Determine the [x, y] coordinate at the center of the cell enclosing the given text.  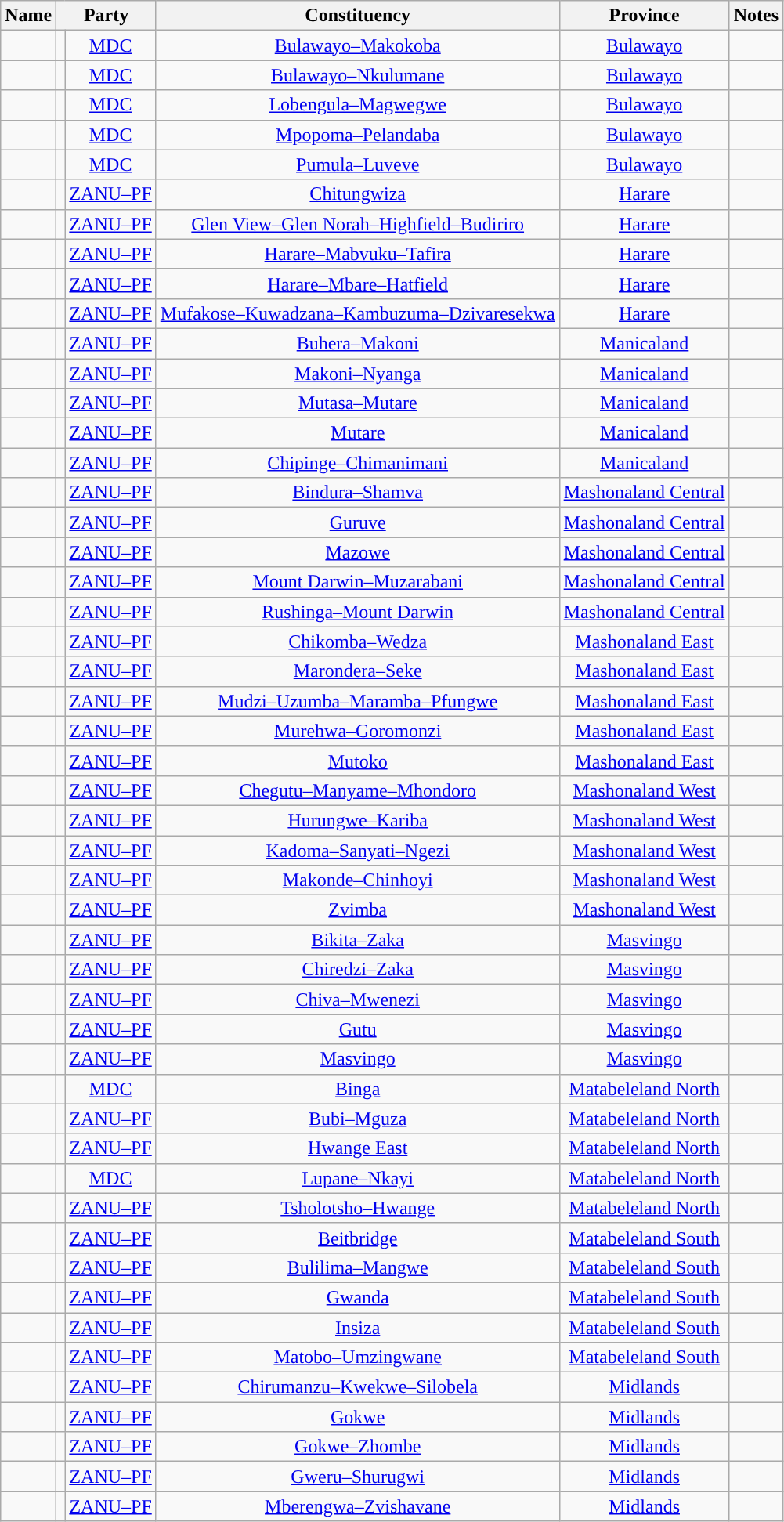
Gweru–Shurugwi [357, 1477]
Marondera–Seke [357, 671]
Mutoko [357, 761]
Chegutu–Manyame–Mhondoro [357, 790]
Bikita–Zaka [357, 940]
Bulilima–Mangwe [357, 1267]
Mutare [357, 433]
Chikomba–Wedza [357, 642]
Guruve [357, 522]
Hwange East [357, 1148]
Tsholotsho–Hwange [357, 1208]
Mutasa–Mutare [357, 403]
Mount Darwin–Muzarabani [357, 582]
Name [28, 16]
Gwanda [357, 1297]
Harare–Mbare–Hatfield [357, 284]
Bulawayo–Makokoba [357, 45]
Chiva–Mwenezi [357, 1000]
Province [644, 16]
Gokwe [357, 1417]
Mberengwa–Zvishavane [357, 1506]
Insiza [357, 1328]
Rushinga–Mount Darwin [357, 612]
Kadoma–Sanyati–Ngezi [357, 850]
Murehwa–Goromonzi [357, 731]
Matobo–Umzingwane [357, 1358]
Binga [357, 1089]
Hurungwe–Kariba [357, 820]
Chipinge–Chimanimani [357, 463]
Mazowe [357, 552]
Gokwe–Zhombe [357, 1447]
Pumula–Luveve [357, 164]
Lobengula–Magwegwe [357, 105]
Chiredzi–Zaka [357, 970]
Mudzi–Uzumba–Maramba–Pfungwe [357, 701]
Makonde–Chinhoyi [357, 880]
Beitbridge [357, 1238]
Makoni–Nyanga [357, 374]
Mpopoma–Pelandaba [357, 135]
Lupane–Nkayi [357, 1178]
Glen View–Glen Norah–Highfield–Budiriro [357, 224]
Constituency [357, 16]
Chirumanzu–Kwekwe–Silobela [357, 1387]
Chitungwiza [357, 194]
Zvimba [357, 910]
Bindura–Shamva [357, 493]
Mufakose–Kuwadzana–Kambuzuma–Dzivaresekwa [357, 313]
Bubi–Mguza [357, 1119]
Party [107, 16]
Bulawayo–Nkulumane [357, 75]
Notes [756, 16]
Buhera–Makoni [357, 343]
Gutu [357, 1029]
Harare–Mabvuku–Tafira [357, 254]
